Return the [X, Y] coordinate for the center point of the cell that contains the specified text.  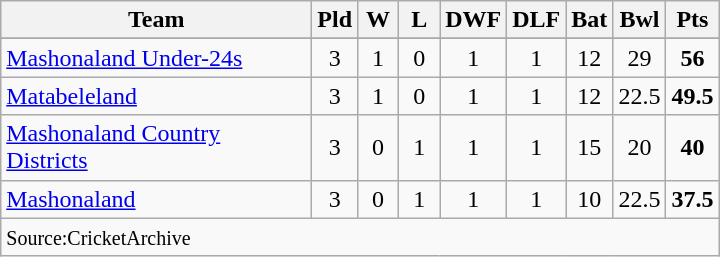
Mashonaland Country Districts [156, 148]
W [378, 20]
DLF [536, 20]
Pts [692, 20]
10 [590, 199]
Mashonaland Under-24s [156, 58]
29 [640, 58]
20 [640, 148]
DWF [474, 20]
Mashonaland [156, 199]
Bwl [640, 20]
Matabeleland [156, 96]
Bat [590, 20]
L [420, 20]
Team [156, 20]
49.5 [692, 96]
15 [590, 148]
Pld [335, 20]
Source:CricketArchive [360, 237]
56 [692, 58]
40 [692, 148]
37.5 [692, 199]
